Output the [x, y] coordinate of the center of the cell containing the given text.  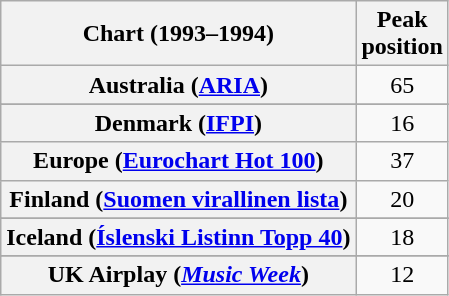
12 [402, 275]
65 [402, 85]
Chart (1993–1994) [178, 34]
Finland (Suomen virallinen lista) [178, 199]
20 [402, 199]
Peakposition [402, 34]
UK Airplay (Music Week) [178, 275]
Europe (Eurochart Hot 100) [178, 161]
Iceland (Íslenski Listinn Topp 40) [178, 237]
Australia (ARIA) [178, 85]
18 [402, 237]
37 [402, 161]
16 [402, 123]
Denmark (IFPI) [178, 123]
